Pinpoint the cell where the given text exists, returning its [x, y] midpoint coordinate. 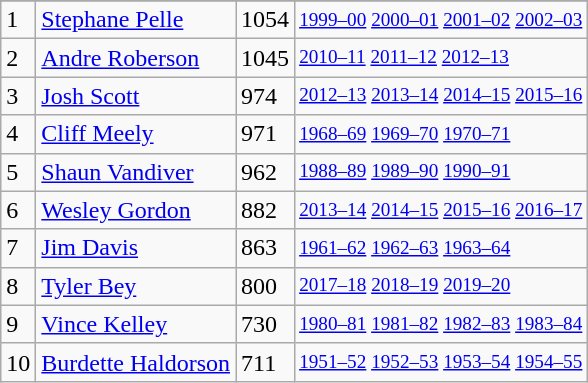
863 [266, 248]
2 [18, 58]
Wesley Gordon [136, 210]
1 [18, 20]
3 [18, 96]
Shaun Vandiver [136, 172]
7 [18, 248]
974 [266, 96]
1045 [266, 58]
Cliff Meely [136, 134]
730 [266, 324]
1961–62 1962–63 1963–64 [441, 248]
6 [18, 210]
9 [18, 324]
971 [266, 134]
2017–18 2018–19 2019–20 [441, 286]
2010–11 2011–12 2012–13 [441, 58]
5 [18, 172]
962 [266, 172]
1951–52 1952–53 1953–54 1954–55 [441, 362]
Burdette Haldorson [136, 362]
Jim Davis [136, 248]
Tyler Bey [136, 286]
Stephane Pelle [136, 20]
Josh Scott [136, 96]
1988–89 1989–90 1990–91 [441, 172]
8 [18, 286]
Andre Roberson [136, 58]
1054 [266, 20]
711 [266, 362]
1980–81 1981–82 1982–83 1983–84 [441, 324]
2012–13 2013–14 2014–15 2015–16 [441, 96]
800 [266, 286]
882 [266, 210]
10 [18, 362]
1999–00 2000–01 2001–02 2002–03 [441, 20]
2013–14 2014–15 2015–16 2016–17 [441, 210]
1968–69 1969–70 1970–71 [441, 134]
4 [18, 134]
Vince Kelley [136, 324]
